Return [X, Y] of the center of cell containing provided text 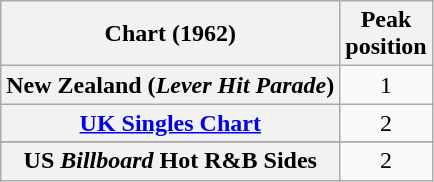
Peakposition [386, 34]
New Zealand (Lever Hit Parade) [170, 85]
US Billboard Hot R&B Sides [170, 161]
Chart (1962) [170, 34]
UK Singles Chart [170, 123]
1 [386, 85]
